Identify which cell holds the provided text, then report its [X, Y] central coordinate. 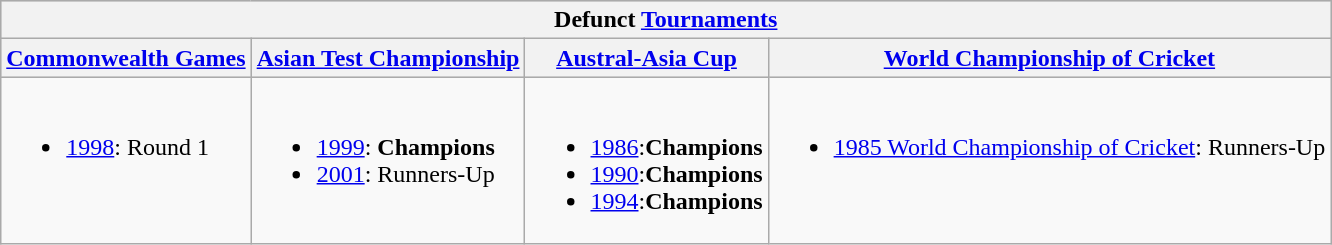
Austral-Asia Cup [646, 58]
Defunct Tournaments [666, 20]
World Championship of Cricket [1050, 58]
1998: Round 1 [126, 160]
1986:Champions1990:Champions1994:Champions [646, 160]
Commonwealth Games [126, 58]
Asian Test Championship [388, 58]
1985 World Championship of Cricket: Runners-Up [1050, 160]
1999: Champions2001: Runners-Up [388, 160]
